Capture the cell that displays the provided text and extract its [X, Y] central coordinate. 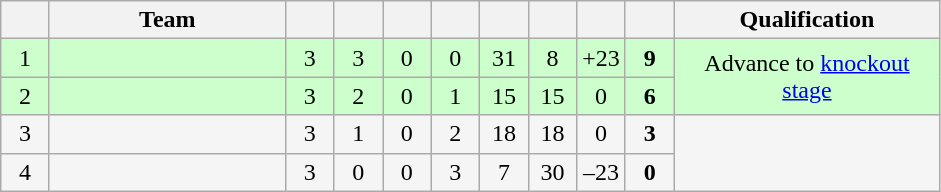
+23 [602, 58]
4 [26, 172]
Qualification [807, 20]
–23 [602, 172]
31 [504, 58]
6 [650, 96]
Advance to knockout stage [807, 77]
Team [167, 20]
7 [504, 172]
30 [552, 172]
8 [552, 58]
9 [650, 58]
